Locate the cell with the specified text and output its [X, Y] center coordinate. 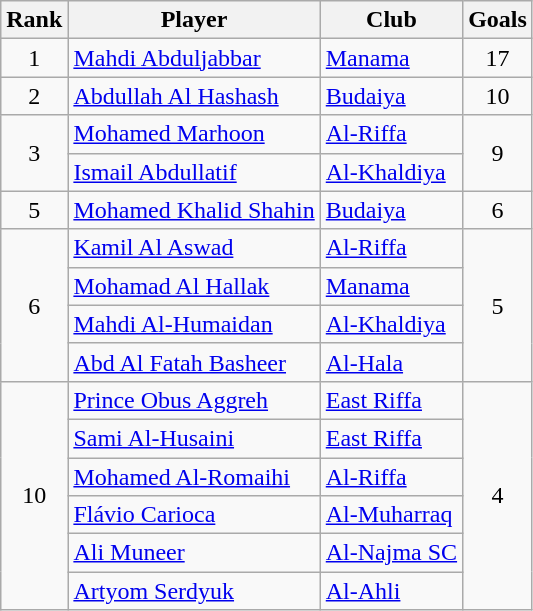
Player [194, 20]
Abdullah Al Hashash [194, 96]
Al-Muharraq [391, 515]
Flávio Carioca [194, 515]
Artyom Serdyuk [194, 591]
2 [34, 96]
Mohamed Marhoon [194, 134]
Mahdi Al-Humaidan [194, 324]
Ismail Abdullatif [194, 172]
Mohamad Al Hallak [194, 286]
Ali Muneer [194, 553]
Prince Obus Aggreh [194, 400]
Mohamed Khalid Shahin [194, 210]
9 [498, 153]
Sami Al-Husaini [194, 438]
17 [498, 58]
Al-Ahli [391, 591]
Abd Al Fatah Basheer [194, 362]
Kamil Al Aswad [194, 248]
Club [391, 20]
Mahdi Abduljabbar [194, 58]
Mohamed Al-Romaihi [194, 477]
Goals [498, 20]
1 [34, 58]
Al-Najma SC [391, 553]
4 [498, 495]
Al-Hala [391, 362]
Rank [34, 20]
3 [34, 153]
